Return the (X, Y) coordinate for the center point of the cell that contains the specified text.  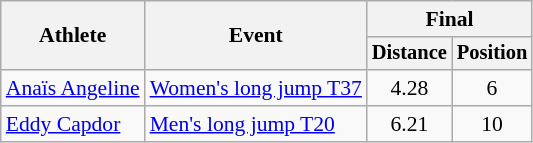
Anaïs Angeline (73, 88)
Eddy Capdor (73, 124)
Women's long jump T37 (256, 88)
Event (256, 36)
6.21 (410, 124)
6 (492, 88)
Distance (410, 54)
4.28 (410, 88)
Men's long jump T20 (256, 124)
Position (492, 54)
Final (450, 19)
Athlete (73, 36)
10 (492, 124)
